Provide the (x, y) coordinate of the cell's center where the given text is located.  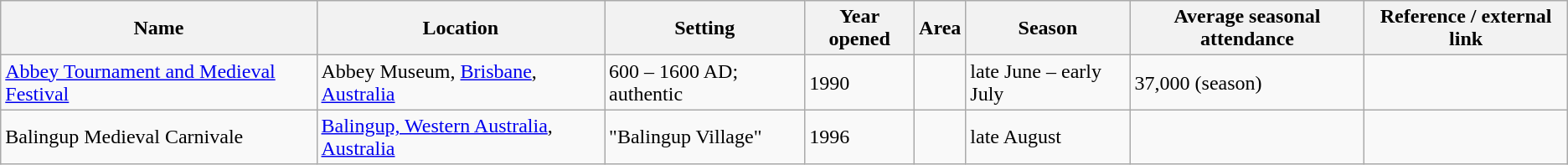
Setting (705, 28)
Area (940, 28)
600 – 1600 AD; authentic (705, 82)
Abbey Tournament and Medieval Festival (159, 82)
Year opened (859, 28)
"Balingup Village" (705, 137)
1990 (859, 82)
1996 (859, 137)
Balingup, Western Australia, Australia (461, 137)
37,000 (season) (1247, 82)
Average seasonal attendance (1247, 28)
Abbey Museum, Brisbane, Australia (461, 82)
late August (1048, 137)
late June – early July (1048, 82)
Reference / external link (1466, 28)
Season (1048, 28)
Balingup Medieval Carnivale (159, 137)
Location (461, 28)
Name (159, 28)
